Identify which cell holds the provided text, then report its [x, y] central coordinate. 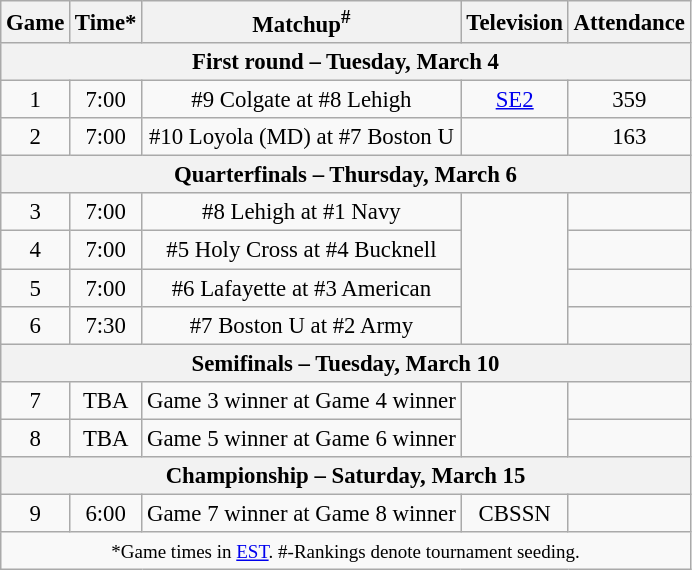
First round – Tuesday, March 4 [346, 62]
Game 5 winner at Game 6 winner [302, 438]
Game 7 winner at Game 8 winner [302, 513]
Championship – Saturday, March 15 [346, 476]
#10 Loyola (MD) at #7 Boston U [302, 137]
#5 Holy Cross at #4 Bucknell [302, 250]
Matchup# [302, 22]
2 [36, 137]
7:30 [106, 325]
6:00 [106, 513]
5 [36, 288]
3 [36, 213]
Game [36, 22]
Semifinals – Tuesday, March 10 [346, 363]
163 [629, 137]
Quarterfinals – Thursday, March 6 [346, 175]
Time* [106, 22]
Attendance [629, 22]
8 [36, 438]
Game 3 winner at Game 4 winner [302, 400]
#6 Lafayette at #3 American [302, 288]
#9 Colgate at #8 Lehigh [302, 100]
4 [36, 250]
CBSSN [514, 513]
6 [36, 325]
9 [36, 513]
#8 Lehigh at #1 Navy [302, 213]
7 [36, 400]
Television [514, 22]
359 [629, 100]
#7 Boston U at #2 Army [302, 325]
*Game times in EST. #-Rankings denote tournament seeding. [346, 551]
SE2 [514, 100]
1 [36, 100]
